Output the (x, y) coordinate of the center of the cell containing the given text.  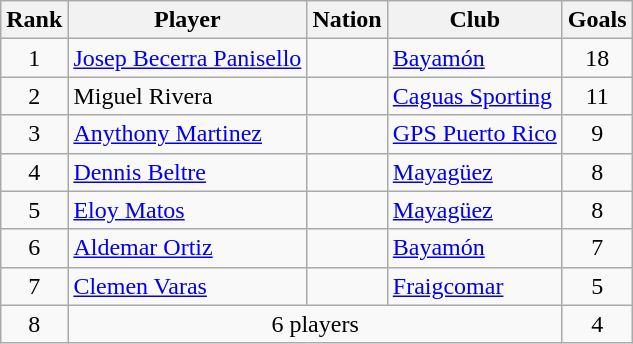
9 (597, 134)
Eloy Matos (188, 210)
18 (597, 58)
11 (597, 96)
Anythony Martinez (188, 134)
Club (474, 20)
1 (34, 58)
GPS Puerto Rico (474, 134)
Player (188, 20)
3 (34, 134)
Rank (34, 20)
Dennis Beltre (188, 172)
Miguel Rivera (188, 96)
Josep Becerra Panisello (188, 58)
6 (34, 248)
Clemen Varas (188, 286)
Goals (597, 20)
Nation (347, 20)
Caguas Sporting (474, 96)
Aldemar Ortiz (188, 248)
2 (34, 96)
6 players (315, 324)
Fraigcomar (474, 286)
